Pinpoint the cell where the given text exists, returning its [x, y] midpoint coordinate. 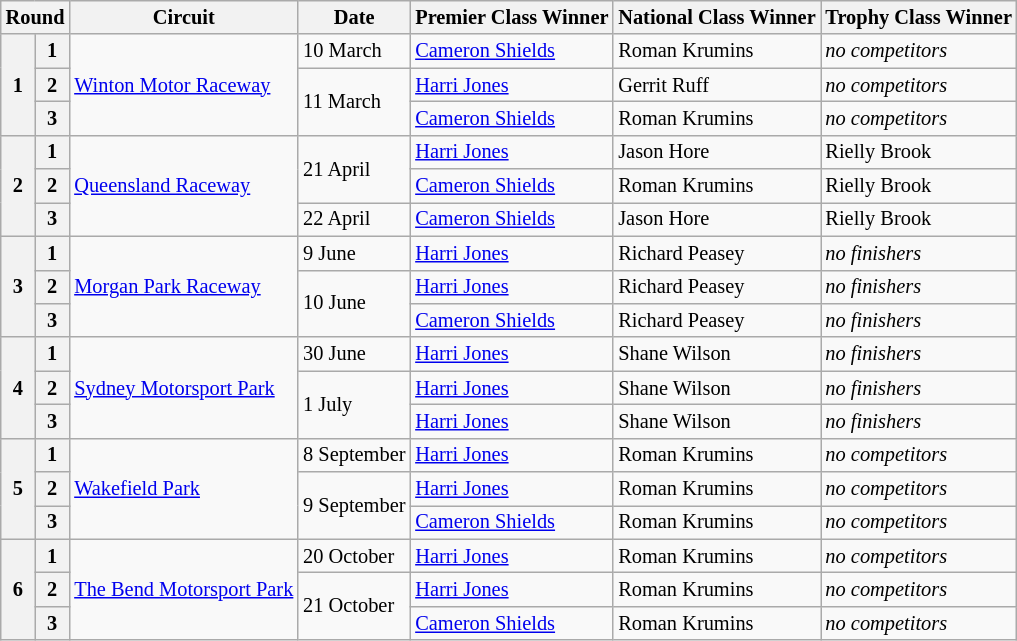
9 September [354, 506]
Round [36, 17]
8 September [354, 455]
21 October [354, 606]
4 [18, 388]
National Class Winner [716, 17]
Wakefield Park [184, 488]
Trophy Class Winner [919, 17]
Gerrit Ruff [716, 85]
30 June [354, 354]
Date [354, 17]
22 April [354, 219]
Sydney Motorsport Park [184, 388]
1 July [354, 404]
Queensland Raceway [184, 186]
20 October [354, 556]
6 [18, 590]
Morgan Park Raceway [184, 286]
Winton Motor Raceway [184, 84]
21 April [354, 168]
10 June [354, 304]
Circuit [184, 17]
The Bend Motorsport Park [184, 590]
5 [18, 488]
11 March [354, 102]
Premier Class Winner [512, 17]
10 March [354, 51]
9 June [354, 253]
